From the cell containing the given text, extract its center point as [X, Y] coordinate. 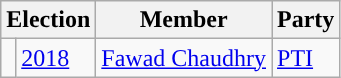
Party [306, 20]
Election [48, 20]
PTI [306, 58]
2018 [56, 58]
Fawad Chaudhry [184, 58]
Member [184, 20]
